Return the [x, y] coordinate for the center point of the cell that contains the specified text.  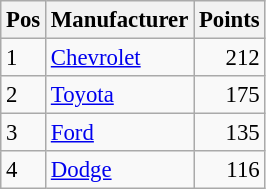
3 [24, 133]
4 [24, 170]
Toyota [120, 95]
Dodge [120, 170]
Pos [24, 20]
1 [24, 58]
Chevrolet [120, 58]
2 [24, 95]
116 [230, 170]
Ford [120, 133]
135 [230, 133]
175 [230, 95]
Points [230, 20]
212 [230, 58]
Manufacturer [120, 20]
